Detect which cell encompasses the target text, then output its (x, y) center coordinate. 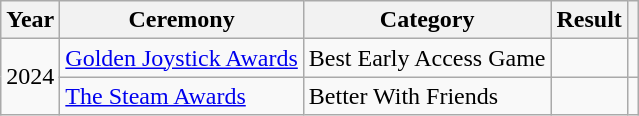
Year (30, 20)
Golden Joystick Awards (182, 58)
Result (589, 20)
The Steam Awards (182, 96)
Best Early Access Game (427, 58)
2024 (30, 77)
Better With Friends (427, 96)
Ceremony (182, 20)
Category (427, 20)
